Identify which cell holds the provided text, then report its (X, Y) central coordinate. 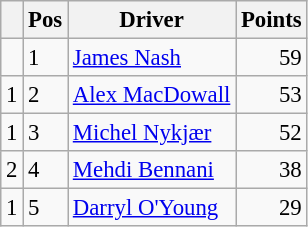
52 (272, 133)
Mehdi Bennani (152, 170)
29 (272, 208)
4 (46, 170)
38 (272, 170)
Driver (152, 20)
Points (272, 20)
James Nash (152, 58)
3 (46, 133)
59 (272, 58)
5 (46, 208)
Darryl O'Young (152, 208)
Michel Nykjær (152, 133)
Alex MacDowall (152, 95)
Pos (46, 20)
53 (272, 95)
